Return the (X, Y) coordinate for the center point of the cell that contains the specified text.  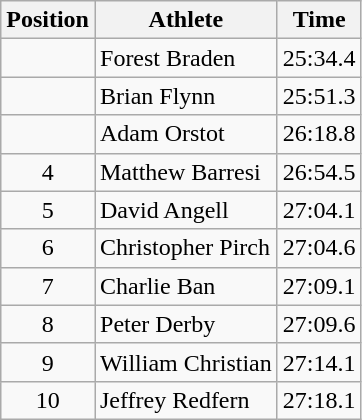
Athlete (186, 20)
27:09.1 (319, 286)
25:51.3 (319, 96)
Matthew Barresi (186, 172)
27:09.6 (319, 324)
26:18.8 (319, 134)
Christopher Pirch (186, 248)
10 (48, 400)
27:18.1 (319, 400)
Peter Derby (186, 324)
David Angell (186, 210)
Time (319, 20)
William Christian (186, 362)
8 (48, 324)
27:04.1 (319, 210)
27:04.6 (319, 248)
5 (48, 210)
Forest Braden (186, 58)
4 (48, 172)
27:14.1 (319, 362)
Jeffrey Redfern (186, 400)
26:54.5 (319, 172)
7 (48, 286)
9 (48, 362)
Charlie Ban (186, 286)
6 (48, 248)
Position (48, 20)
25:34.4 (319, 58)
Adam Orstot (186, 134)
Brian Flynn (186, 96)
